Find where the given text appears and provide that cell's center as (X, Y) coordinate. 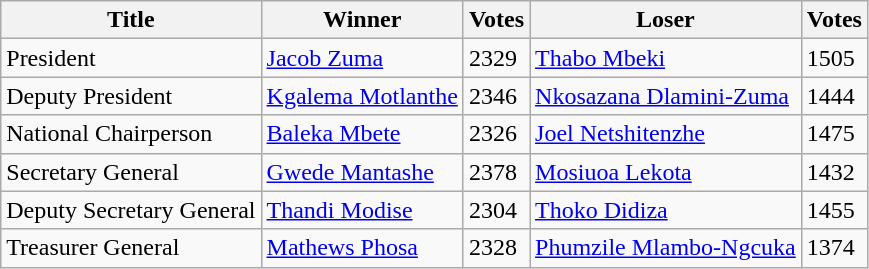
Gwede Mantashe (362, 172)
1475 (834, 134)
1455 (834, 210)
Nkosazana Dlamini-Zuma (666, 96)
Deputy President (131, 96)
Thandi Modise (362, 210)
Thoko Didiza (666, 210)
Mathews Phosa (362, 248)
2346 (496, 96)
Jacob Zuma (362, 58)
Thabo Mbeki (666, 58)
Treasurer General (131, 248)
2304 (496, 210)
President (131, 58)
Secretary General (131, 172)
Baleka Mbete (362, 134)
Kgalema Motlanthe (362, 96)
Joel Netshitenzhe (666, 134)
Loser (666, 20)
Phumzile Mlambo-Ngcuka (666, 248)
Winner (362, 20)
1432 (834, 172)
National Chairperson (131, 134)
1374 (834, 248)
Deputy Secretary General (131, 210)
Mosiuoa Lekota (666, 172)
1444 (834, 96)
2326 (496, 134)
1505 (834, 58)
2378 (496, 172)
Title (131, 20)
2328 (496, 248)
2329 (496, 58)
